Provide the [X, Y] coordinate of the cell's center where the given text is located.  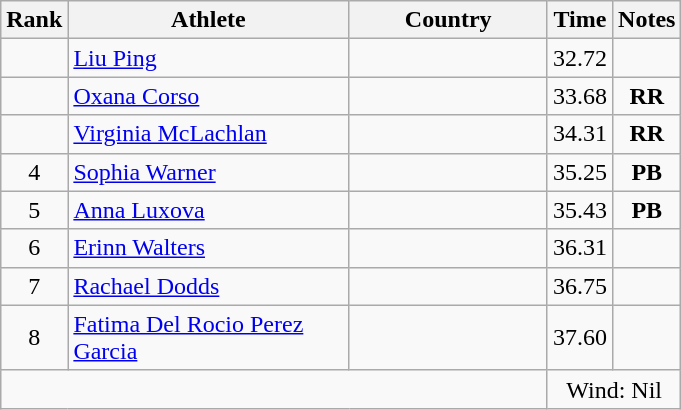
36.75 [580, 286]
Country [448, 20]
Time [580, 20]
32.72 [580, 58]
Wind: Nil [614, 389]
6 [34, 248]
Liu Ping [208, 58]
8 [34, 338]
35.43 [580, 210]
5 [34, 210]
Virginia McLachlan [208, 134]
Oxana Corso [208, 96]
Rank [34, 20]
37.60 [580, 338]
Athlete [208, 20]
35.25 [580, 172]
Anna Luxova [208, 210]
34.31 [580, 134]
33.68 [580, 96]
Erinn Walters [208, 248]
7 [34, 286]
Sophia Warner [208, 172]
4 [34, 172]
Notes [647, 20]
Fatima Del Rocio Perez Garcia [208, 338]
36.31 [580, 248]
Rachael Dodds [208, 286]
